Return (X, Y) of the center of cell containing provided text 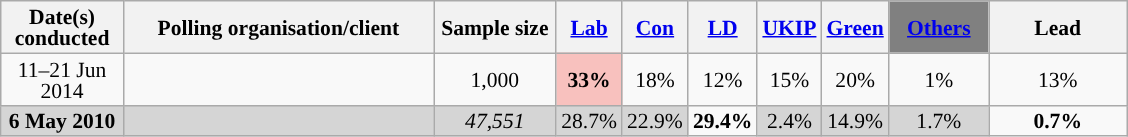
22.9% (655, 120)
LD (722, 27)
Sample size (496, 27)
0.7% (1058, 120)
Green (854, 27)
12% (722, 79)
13% (1058, 79)
Con (655, 27)
20% (854, 79)
Lab (589, 27)
Others (939, 27)
UKIP (789, 27)
2.4% (789, 120)
1.7% (939, 120)
Date(s)conducted (62, 27)
28.7% (589, 120)
Lead (1058, 27)
6 May 2010 (62, 120)
Polling organisation/client (278, 27)
11–21 Jun 2014 (62, 79)
14.9% (854, 120)
1,000 (496, 79)
33% (589, 79)
29.4% (722, 120)
47,551 (496, 120)
18% (655, 79)
15% (789, 79)
1% (939, 79)
